Scan for the cell matching the given text and deliver its (X, Y) coordinate at center. 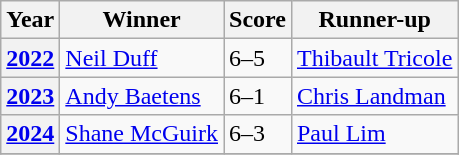
6–1 (258, 96)
2023 (30, 96)
Runner-up (374, 20)
Winner (142, 20)
Andy Baetens (142, 96)
Chris Landman (374, 96)
2022 (30, 58)
Thibault Tricole (374, 58)
6–3 (258, 134)
2024 (30, 134)
Neil Duff (142, 58)
Year (30, 20)
Shane McGuirk (142, 134)
6–5 (258, 58)
Paul Lim (374, 134)
Score (258, 20)
